Locate the cell with the specified text and output its (X, Y) center coordinate. 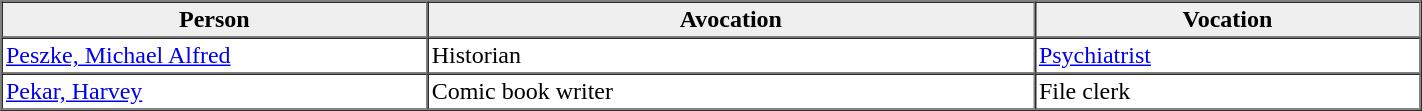
Peszke, Michael Alfred (215, 56)
File clerk (1227, 92)
Pekar, Harvey (215, 92)
Person (215, 20)
Comic book writer (730, 92)
Psychiatrist (1227, 56)
Historian (730, 56)
Vocation (1227, 20)
Avocation (730, 20)
